Return (x, y) of the center of cell containing provided text 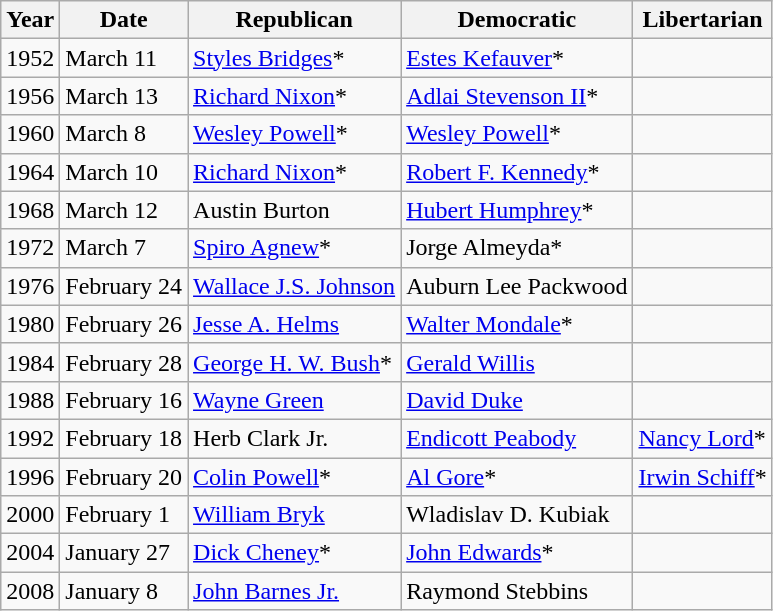
February 28 (124, 362)
1956 (30, 96)
Wayne Green (294, 400)
1952 (30, 58)
March 10 (124, 172)
1980 (30, 324)
Wallace J.S. Johnson (294, 286)
Styles Bridges* (294, 58)
Estes Kefauver* (517, 58)
Date (124, 20)
1968 (30, 210)
February 1 (124, 515)
1972 (30, 248)
Year (30, 20)
February 16 (124, 400)
David Duke (517, 400)
1988 (30, 400)
February 20 (124, 477)
March 11 (124, 58)
1992 (30, 438)
Al Gore* (517, 477)
Spiro Agnew* (294, 248)
Libertarian (702, 20)
Jorge Almeyda* (517, 248)
March 8 (124, 134)
2008 (30, 591)
Robert F. Kennedy* (517, 172)
Endicott Peabody (517, 438)
Republican (294, 20)
February 24 (124, 286)
1996 (30, 477)
1976 (30, 286)
1964 (30, 172)
Auburn Lee Packwood (517, 286)
February 26 (124, 324)
2004 (30, 553)
Dick Cheney* (294, 553)
George H. W. Bush* (294, 362)
Jesse A. Helms (294, 324)
Nancy Lord* (702, 438)
March 7 (124, 248)
Austin Burton (294, 210)
January 8 (124, 591)
Herb Clark Jr. (294, 438)
Gerald Willis (517, 362)
Raymond Stebbins (517, 591)
2000 (30, 515)
1960 (30, 134)
Hubert Humphrey* (517, 210)
Colin Powell* (294, 477)
January 27 (124, 553)
Irwin Schiff* (702, 477)
February 18 (124, 438)
Wladislav D. Kubiak (517, 515)
1984 (30, 362)
Democratic (517, 20)
March 13 (124, 96)
John Barnes Jr. (294, 591)
Walter Mondale* (517, 324)
William Bryk (294, 515)
March 12 (124, 210)
Adlai Stevenson II* (517, 96)
John Edwards* (517, 553)
